Return [X, Y] of the center of cell containing provided text 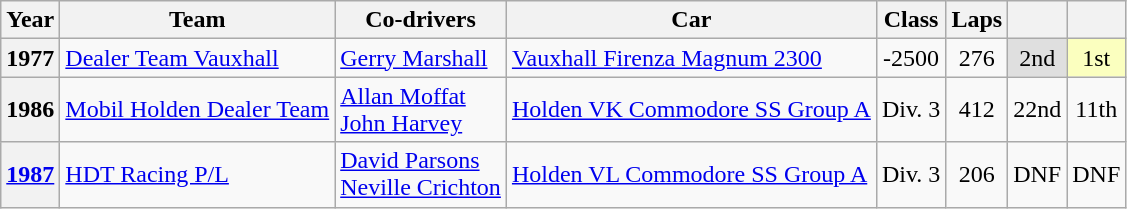
2nd [1038, 58]
Team [198, 20]
Dealer Team Vauxhall [198, 58]
Class [911, 20]
Car [691, 20]
22nd [1038, 110]
Mobil Holden Dealer Team [198, 110]
Allan Moffat John Harvey [421, 110]
Co-drivers [421, 20]
David Parsons Neville Crichton [421, 174]
206 [977, 174]
1987 [30, 174]
-2500 [911, 58]
Holden VL Commodore SS Group A [691, 174]
Year [30, 20]
412 [977, 110]
HDT Racing P/L [198, 174]
Laps [977, 20]
Gerry Marshall [421, 58]
Holden VK Commodore SS Group A [691, 110]
1977 [30, 58]
11th [1096, 110]
1st [1096, 58]
1986 [30, 110]
Vauxhall Firenza Magnum 2300 [691, 58]
276 [977, 58]
